Find where the given text appears and provide that cell's center as [X, Y] coordinate. 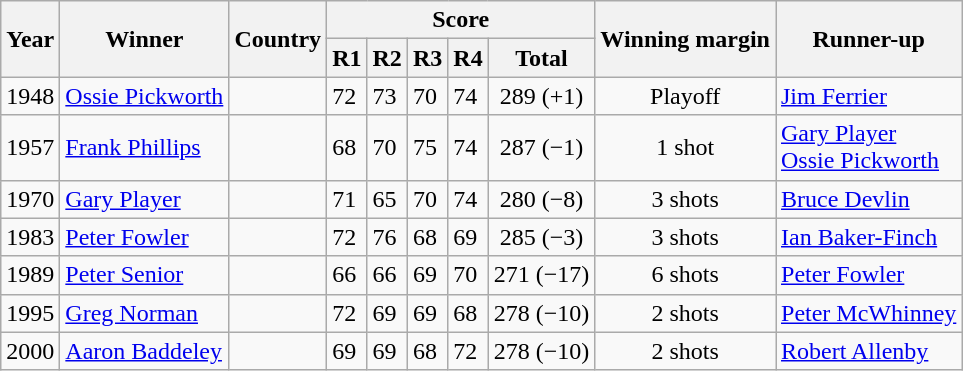
Runner-up [869, 39]
65 [387, 199]
1995 [30, 313]
Bruce Devlin [869, 199]
Aaron Baddeley [144, 351]
75 [427, 148]
R2 [387, 58]
76 [387, 237]
Total [542, 58]
Playoff [686, 96]
Jim Ferrier [869, 96]
71 [347, 199]
Peter McWhinney [869, 313]
287 (−1) [542, 148]
285 (−3) [542, 237]
73 [387, 96]
2000 [30, 351]
Greg Norman [144, 313]
Winning margin [686, 39]
1957 [30, 148]
Ian Baker-Finch [869, 237]
1948 [30, 96]
1983 [30, 237]
R4 [468, 58]
Country [278, 39]
1970 [30, 199]
271 (−17) [542, 275]
Score [461, 20]
Winner [144, 39]
R3 [427, 58]
Robert Allenby [869, 351]
1 shot [686, 148]
280 (−8) [542, 199]
Gary Player Ossie Pickworth [869, 148]
Gary Player [144, 199]
1989 [30, 275]
Ossie Pickworth [144, 96]
R1 [347, 58]
6 shots [686, 275]
Frank Phillips [144, 148]
Year [30, 39]
Peter Senior [144, 275]
289 (+1) [542, 96]
